Output the [X, Y] coordinate of the center of the cell containing the given text.  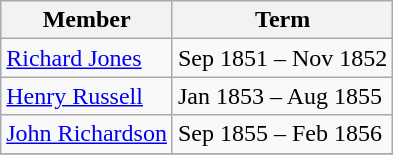
Sep 1855 – Feb 1856 [282, 134]
Member [87, 20]
Term [282, 20]
Sep 1851 – Nov 1852 [282, 58]
Henry Russell [87, 96]
Jan 1853 – Aug 1855 [282, 96]
Richard Jones [87, 58]
John Richardson [87, 134]
